Capture the cell that displays the provided text and extract its [X, Y] central coordinate. 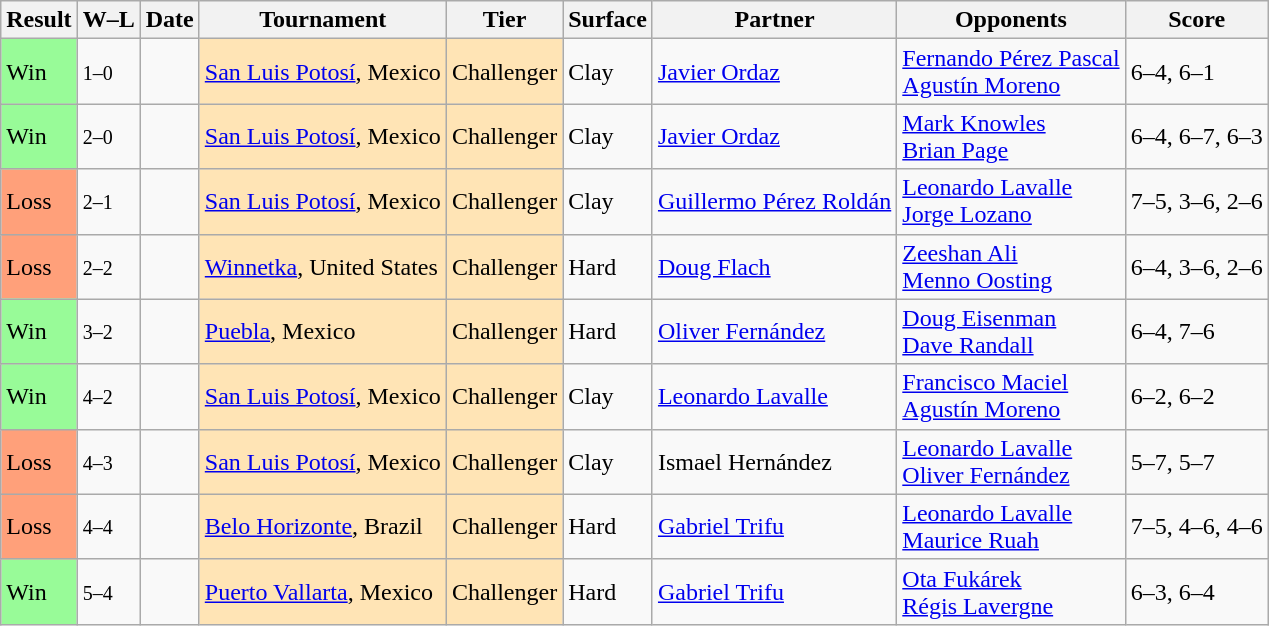
Francisco Maciel Agustín Moreno [1011, 396]
Mark Knowles Brian Page [1011, 136]
Leonardo Lavalle Maurice Ruah [1011, 526]
Puerto Vallarta, Mexico [322, 592]
Result [39, 20]
6–2, 6–2 [1196, 396]
2–2 [108, 266]
Score [1196, 20]
Partner [774, 20]
Ismael Hernández [774, 462]
Date [170, 20]
2–1 [108, 202]
Doug Eisenman Dave Randall [1011, 332]
6–4, 7–6 [1196, 332]
Zeeshan Ali Menno Oosting [1011, 266]
W–L [108, 20]
6–3, 6–4 [1196, 592]
2–0 [108, 136]
Leonardo Lavalle [774, 396]
7–5, 3–6, 2–6 [1196, 202]
5–7, 5–7 [1196, 462]
1–0 [108, 72]
6–4, 6–7, 6–3 [1196, 136]
5–4 [108, 592]
6–4, 3–6, 2–6 [1196, 266]
Guillermo Pérez Roldán [774, 202]
Belo Horizonte, Brazil [322, 526]
7–5, 4–6, 4–6 [1196, 526]
Doug Flach [774, 266]
4–2 [108, 396]
Surface [608, 20]
Opponents [1011, 20]
Leonardo Lavalle Oliver Fernández [1011, 462]
Leonardo Lavalle Jorge Lozano [1011, 202]
4–3 [108, 462]
Ota Fukárek Régis Lavergne [1011, 592]
6–4, 6–1 [1196, 72]
Tournament [322, 20]
Oliver Fernández [774, 332]
Winnetka, United States [322, 266]
Puebla, Mexico [322, 332]
Fernando Pérez Pascal Agustín Moreno [1011, 72]
3–2 [108, 332]
Tier [504, 20]
4–4 [108, 526]
